Find where the given text appears and provide that cell's center as (X, Y) coordinate. 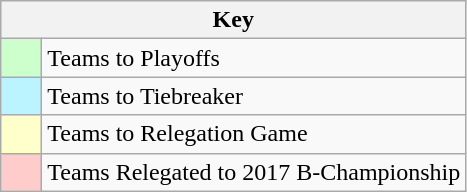
Teams Relegated to 2017 B-Championship (254, 172)
Teams to Tiebreaker (254, 96)
Key (234, 20)
Teams to Playoffs (254, 58)
Teams to Relegation Game (254, 134)
